Return the (x, y) coordinate for the center point of the cell that contains the specified text.  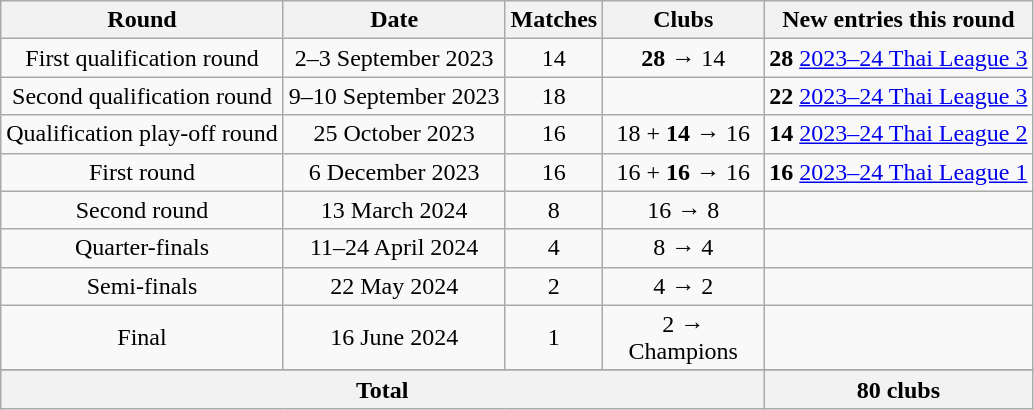
6 December 2023 (394, 172)
Date (394, 20)
22 May 2024 (394, 286)
Quarter-finals (142, 248)
Second round (142, 210)
Total (382, 389)
Clubs (684, 20)
2 → Champions (684, 338)
First round (142, 172)
13 March 2024 (394, 210)
28 2023–24 Thai League 3 (898, 58)
16 + 16 → 16 (684, 172)
1 (554, 338)
2–3 September 2023 (394, 58)
4 → 2 (684, 286)
8 (554, 210)
Final (142, 338)
14 2023–24 Thai League 2 (898, 134)
16 2023–24 Thai League 1 (898, 172)
25 October 2023 (394, 134)
14 (554, 58)
16 → 8 (684, 210)
80 clubs (898, 389)
New entries this round (898, 20)
8 → 4 (684, 248)
4 (554, 248)
9–10 September 2023 (394, 96)
18 (554, 96)
Second qualification round (142, 96)
22 2023–24 Thai League 3 (898, 96)
First qualification round (142, 58)
Qualification play-off round (142, 134)
Matches (554, 20)
Round (142, 20)
Semi-finals (142, 286)
18 + 14 → 16 (684, 134)
11–24 April 2024 (394, 248)
16 June 2024 (394, 338)
2 (554, 286)
28 → 14 (684, 58)
